Output the [x, y] coordinate of the center of the cell containing the given text.  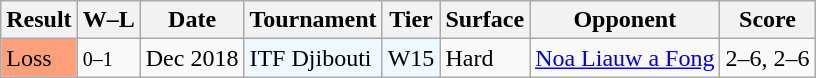
Result [39, 20]
Score [768, 20]
Surface [485, 20]
ITF Djibouti [313, 58]
0–1 [108, 58]
2–6, 2–6 [768, 58]
Noa Liauw a Fong [625, 58]
Loss [39, 58]
Tournament [313, 20]
Date [192, 20]
Dec 2018 [192, 58]
Tier [411, 20]
Opponent [625, 20]
W15 [411, 58]
W–L [108, 20]
Hard [485, 58]
